Extract the (X, Y) coordinate from the center of the cell holding the provided text.  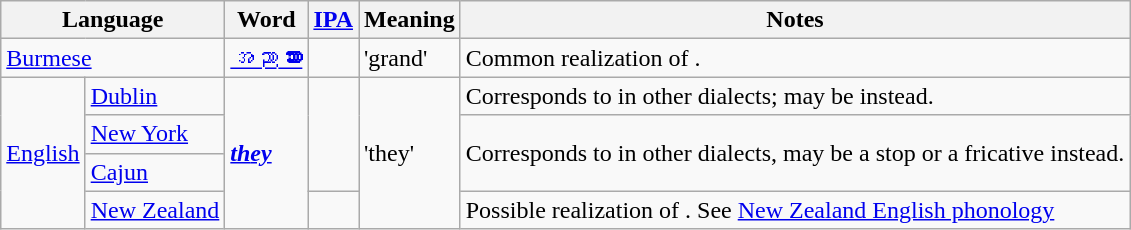
they (266, 153)
'they' (409, 153)
New Zealand (155, 210)
IPA (334, 20)
Possible realization of . See New Zealand English phonology (795, 210)
Meaning (409, 20)
Dublin (155, 96)
Corresponds to in other dialects, may be a stop or a fricative instead. (795, 153)
အညာသား (266, 58)
Notes (795, 20)
Burmese (113, 58)
Language (113, 20)
Common realization of . (795, 58)
English (43, 153)
'grand' (409, 58)
Corresponds to in other dialects; may be instead. (795, 96)
Word (266, 20)
Cajun (155, 172)
New York (155, 134)
